Return [x, y] of the center of cell containing provided text 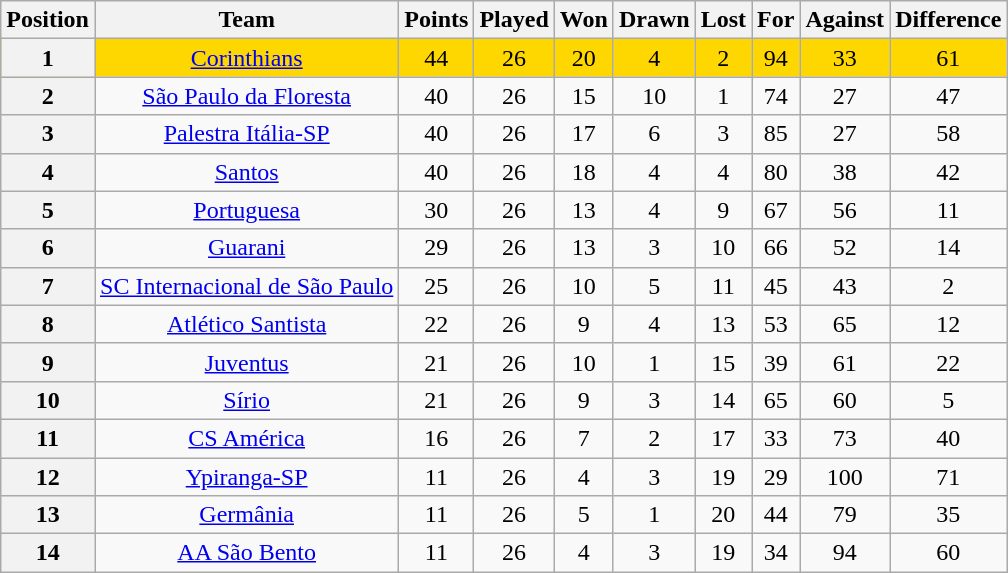
56 [845, 210]
Guarani [246, 248]
79 [845, 515]
47 [948, 96]
Ypiranga-SP [246, 477]
52 [845, 248]
42 [948, 172]
Corinthians [246, 58]
Difference [948, 20]
Team [246, 20]
45 [776, 286]
85 [776, 134]
74 [776, 96]
Palestra Itália-SP [246, 134]
Position [48, 20]
Played [514, 20]
São Paulo da Floresta [246, 96]
Lost [723, 20]
Drawn [654, 20]
16 [436, 438]
Portuguesa [246, 210]
Sírio [246, 400]
67 [776, 210]
Juventus [246, 362]
25 [436, 286]
100 [845, 477]
Santos [246, 172]
38 [845, 172]
71 [948, 477]
Germânia [246, 515]
80 [776, 172]
For [776, 20]
73 [845, 438]
53 [776, 324]
Against [845, 20]
SC Internacional de São Paulo [246, 286]
8 [48, 324]
58 [948, 134]
66 [776, 248]
AA São Bento [246, 553]
Points [436, 20]
34 [776, 553]
39 [776, 362]
30 [436, 210]
18 [584, 172]
Atlético Santista [246, 324]
Won [584, 20]
35 [948, 515]
CS América [246, 438]
43 [845, 286]
